For the text-containing cell, return its midpoint in (x, y) coordinate format. 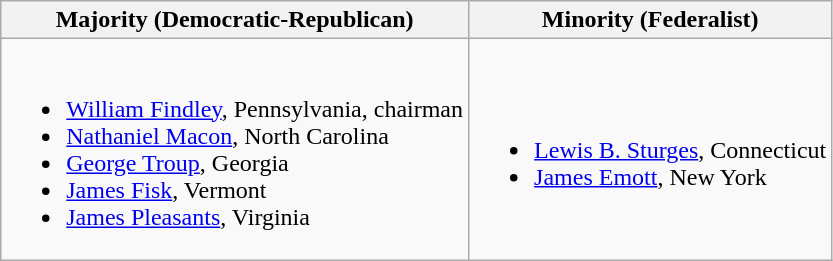
Lewis B. Sturges, ConnecticutJames Emott, New York (650, 150)
Majority (Democratic-Republican) (235, 20)
William Findley, Pennsylvania, chairmanNathaniel Macon, North CarolinaGeorge Troup, GeorgiaJames Fisk, VermontJames Pleasants, Virginia (235, 150)
Minority (Federalist) (650, 20)
